Pinpoint the cell where the given text exists, returning its (X, Y) midpoint coordinate. 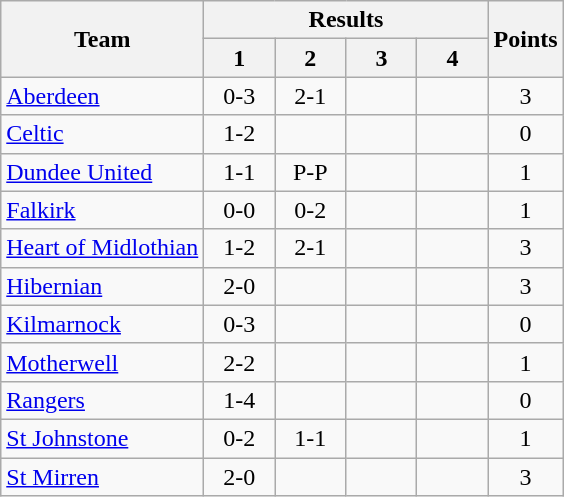
Hibernian (102, 286)
Results (346, 20)
Motherwell (102, 362)
Team (102, 39)
2-2 (240, 362)
St Johnstone (102, 438)
Aberdeen (102, 96)
1-4 (240, 400)
Kilmarnock (102, 324)
4 (452, 58)
P-P (310, 172)
St Mirren (102, 477)
0-0 (240, 210)
Celtic (102, 134)
Dundee United (102, 172)
Heart of Midlothian (102, 248)
Falkirk (102, 210)
Points (526, 39)
Rangers (102, 400)
2 (310, 58)
